From the cell containing the given text, extract its center point as [x, y] coordinate. 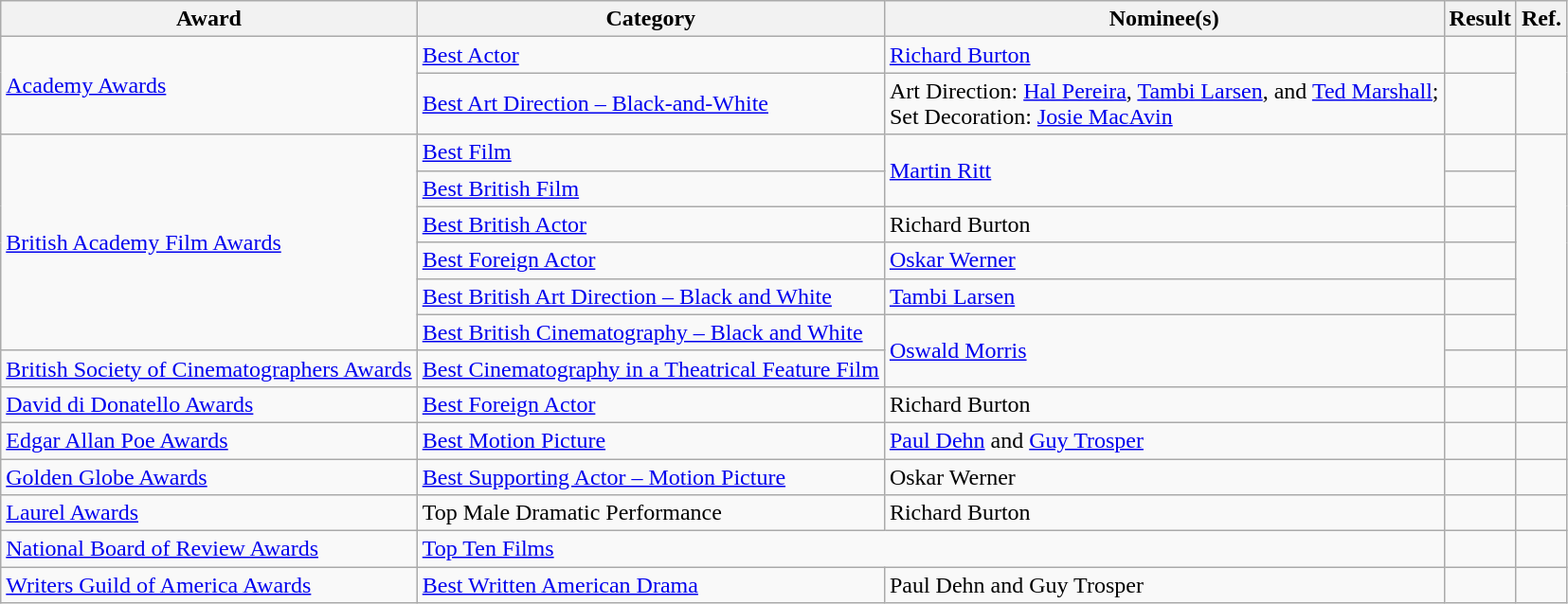
Best Actor [650, 55]
Academy Awards [208, 85]
Best Motion Picture [650, 440]
Best Art Direction – Black-and-White [650, 104]
Best Supporting Actor – Motion Picture [650, 476]
Edgar Allan Poe Awards [208, 440]
Best Cinematography in a Theatrical Feature Film [650, 368]
Best Written American Drama [650, 585]
Martin Ritt [1163, 170]
Art Direction: Hal Pereira, Tambi Larsen, and Ted Marshall; Set Decoration: Josie MacAvin [1163, 104]
Award [208, 19]
Laurel Awards [208, 513]
British Society of Cinematographers Awards [208, 368]
Best British Art Direction – Black and White [650, 296]
Top Ten Films [930, 549]
Writers Guild of America Awards [208, 585]
Nominee(s) [1163, 19]
National Board of Review Awards [208, 549]
Best British Actor [650, 224]
Golden Globe Awards [208, 476]
Tambi Larsen [1163, 296]
Ref. [1541, 19]
Top Male Dramatic Performance [650, 513]
Oswald Morris [1163, 350]
Best British Cinematography – Black and White [650, 332]
Best Film [650, 152]
Result [1480, 19]
Category [650, 19]
British Academy Film Awards [208, 242]
David di Donatello Awards [208, 404]
Best British Film [650, 188]
